Capture the cell that displays the provided text and extract its (X, Y) central coordinate. 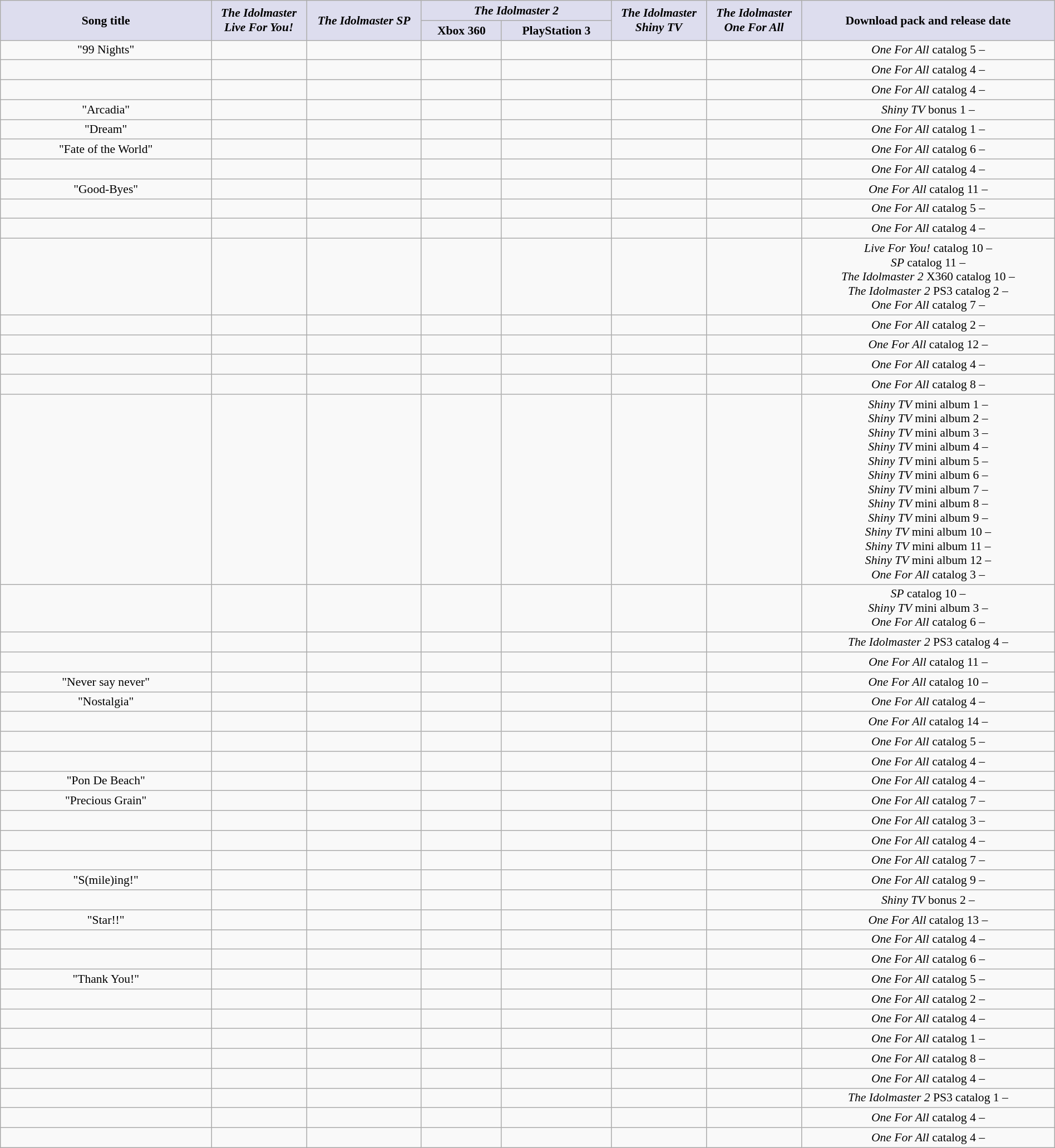
"Dream" (106, 129)
Xbox 360 (461, 30)
SP catalog 10 – Shiny TV mini album 3 – One For All catalog 6 – (928, 608)
"Fate of the World" (106, 149)
Download pack and release date (928, 20)
The Idolmaster 2 PS3 catalog 4 – (928, 642)
"Arcadia" (106, 110)
"Good-Byes" (106, 189)
"Nostalgia" (106, 702)
Shiny TV bonus 2 – (928, 900)
Shiny TV bonus 1 – (928, 110)
Song title (106, 20)
"S(mile)ing!" (106, 880)
Live For You! catalog 10 – SP catalog 11 – The Idolmaster 2 X360 catalog 10 – The Idolmaster 2 PS3 catalog 2 – One For All catalog 7 – (928, 276)
One For All catalog 14 – (928, 721)
One For All catalog 10 – (928, 682)
"Thank You!" (106, 979)
The IdolmasterShiny TV (659, 20)
The Idolmaster SP (364, 20)
The IdolmasterLive For You! (259, 20)
One For All catalog 12 – (928, 345)
"Precious Grain" (106, 801)
The Idolmaster 2 (516, 11)
One For All catalog 3 – (928, 820)
One For All catalog 9 – (928, 880)
One For All catalog 13 – (928, 919)
PlayStation 3 (556, 30)
The Idolmaster 2 PS3 catalog 1 – (928, 1098)
"Never say never" (106, 682)
"99 Nights" (106, 50)
"Star!!" (106, 919)
"Pon De Beach" (106, 781)
The IdolmasterOne For All (753, 20)
